From the cell containing the given text, extract its center point as (x, y) coordinate. 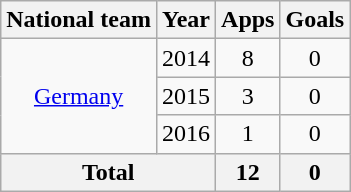
2016 (186, 134)
Apps (248, 20)
3 (248, 96)
8 (248, 58)
2014 (186, 58)
1 (248, 134)
Goals (315, 20)
2015 (186, 96)
Germany (79, 96)
12 (248, 172)
National team (79, 20)
Year (186, 20)
Total (108, 172)
